Provide the (X, Y) coordinate of the cell's center where the given text is located.  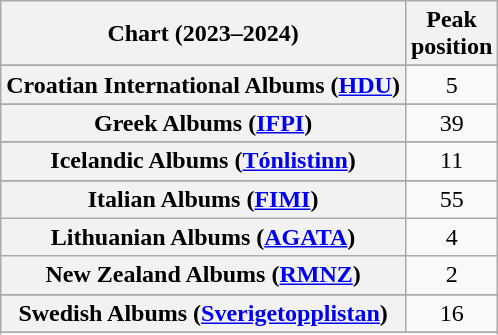
Italian Albums (FIMI) (204, 199)
55 (451, 199)
Lithuanian Albums (AGATA) (204, 237)
16 (451, 313)
Swedish Albums (Sverigetopplistan) (204, 313)
Chart (2023–2024) (204, 34)
4 (451, 237)
New Zealand Albums (RMNZ) (204, 275)
5 (451, 85)
Peakposition (451, 34)
Greek Albums (IFPI) (204, 123)
39 (451, 123)
11 (451, 161)
Icelandic Albums (Tónlistinn) (204, 161)
Croatian International Albums (HDU) (204, 85)
2 (451, 275)
